Detect which cell encompasses the target text, then output its (x, y) center coordinate. 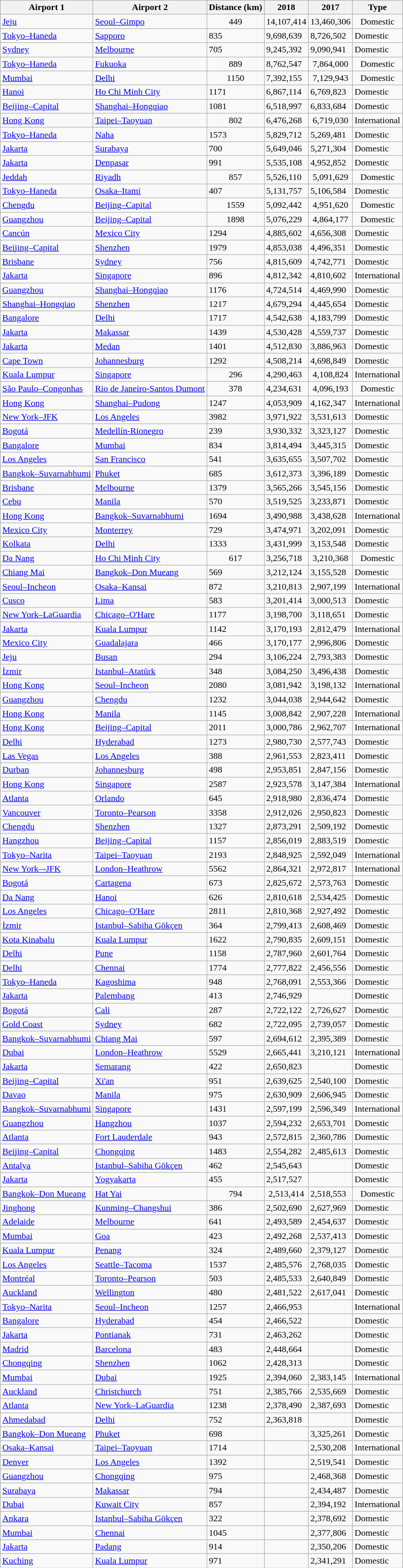
2017 (331, 7)
3,081,942 (286, 685)
3,170,177 (286, 643)
991 (235, 163)
2,799,413 (286, 925)
455 (235, 1180)
1247 (235, 403)
Distance (km) (235, 7)
2,383,145 (331, 1377)
322 (235, 1518)
597 (235, 1038)
2,493,589 (286, 1222)
1045 (235, 1533)
3,000,513 (331, 600)
Goa (150, 1236)
2,606,945 (331, 1095)
1431 (235, 1109)
2,790,835 (286, 939)
Jeddah (47, 177)
2,502,690 (286, 1208)
1979 (235, 247)
756 (235, 262)
2,597,199 (286, 1109)
2,726,627 (331, 1010)
4,234,631 (286, 388)
8,726,502 (331, 36)
2,466,953 (286, 1306)
2,950,823 (331, 812)
3,212,124 (286, 572)
9,698,639 (286, 36)
2,923,578 (286, 784)
2,428,313 (286, 1363)
2080 (235, 685)
2,448,664 (286, 1349)
4,445,654 (331, 304)
2,746,929 (286, 996)
3358 (235, 812)
3,930,332 (286, 431)
2,385,766 (286, 1391)
2,489,660 (286, 1250)
1401 (235, 346)
2,810,618 (286, 897)
2,630,909 (286, 1095)
641 (235, 1222)
5562 (235, 869)
Medellín-Rionegro (150, 431)
2,810,368 (286, 911)
617 (235, 558)
4,853,038 (286, 247)
1573 (235, 134)
São Paulo–Congonhas (47, 388)
Sapporo (150, 36)
Guadalajara (150, 643)
Wellington (150, 1292)
Denver (47, 1462)
1081 (235, 106)
Cape Town (47, 360)
2,530,208 (331, 1448)
2,823,411 (331, 756)
4,530,428 (286, 332)
1774 (235, 968)
3982 (235, 417)
5,269,481 (331, 134)
Kota Kinabalu (47, 939)
6,769,823 (331, 92)
569 (235, 572)
2,377,806 (331, 1533)
1037 (235, 1123)
1559 (235, 205)
700 (235, 148)
2,466,522 (286, 1321)
705 (235, 50)
2,962,707 (331, 728)
2,517,527 (286, 1180)
4,742,771 (331, 262)
4,656,308 (331, 233)
2,793,383 (331, 657)
2,768,035 (331, 1264)
2,953,851 (286, 770)
14,107,414 (286, 22)
2,395,389 (331, 1038)
5,131,757 (286, 191)
423 (235, 1236)
1232 (235, 699)
673 (235, 883)
Christchurch (150, 1391)
2,961,553 (286, 756)
4,469,990 (331, 290)
Shanghai–Pudong (150, 403)
2,537,413 (331, 1236)
685 (235, 473)
Ahmedabad (47, 1420)
2,927,492 (331, 911)
4,183,799 (331, 318)
Palembang (150, 996)
Cusco (47, 600)
3,496,438 (331, 671)
2,601,764 (331, 954)
2,360,786 (331, 1137)
New York–-JFK (47, 869)
Padang (150, 1547)
3,886,963 (331, 346)
3,814,494 (286, 445)
1142 (235, 629)
3,000,786 (286, 728)
1217 (235, 304)
Pontianak (150, 1335)
3,431,999 (286, 544)
1622 (235, 939)
2,387,693 (331, 1405)
324 (235, 1250)
2,513,414 (286, 1194)
4,724,514 (286, 290)
4,508,214 (286, 360)
Riyadh (150, 177)
4,108,824 (331, 374)
Penang (150, 1250)
951 (235, 1081)
729 (235, 530)
3,201,414 (286, 600)
698 (235, 1434)
Airport 1 (47, 7)
4,810,602 (331, 276)
2,639,625 (286, 1081)
3,490,988 (286, 516)
3,325,261 (331, 1434)
3,155,528 (331, 572)
Gold Coast (47, 1024)
2,485,576 (286, 1264)
Cancún (47, 233)
Semarang (150, 1066)
Naha (150, 134)
1694 (235, 516)
3,210,121 (331, 1052)
4,096,193 (331, 388)
2,592,049 (331, 854)
480 (235, 1292)
2,394,060 (286, 1377)
294 (235, 657)
2,864,321 (286, 869)
2,481,522 (286, 1292)
2,856,019 (286, 840)
6,518,997 (286, 106)
5,091,629 (331, 177)
3,438,628 (331, 516)
570 (235, 502)
2,378,490 (286, 1405)
Seattle–Tacoma (150, 1264)
Kuwait City (150, 1504)
2,918,980 (286, 798)
3,519,525 (286, 502)
2,463,262 (286, 1335)
4,542,638 (286, 318)
Istanbul–Atatürk (150, 671)
4,290,463 (286, 374)
Kuching (47, 1561)
2,608,469 (331, 925)
802 (235, 120)
Las Vegas (47, 756)
2,665,441 (286, 1052)
3,565,266 (286, 488)
1333 (235, 544)
2,485,533 (286, 1278)
2,378,692 (331, 1518)
3,545,156 (331, 488)
2,594,232 (286, 1123)
2,627,969 (331, 1208)
3,531,613 (331, 417)
462 (235, 1165)
3,084,250 (286, 671)
3,153,548 (331, 544)
Yogyakarta (150, 1180)
2,739,057 (331, 1024)
6,476,268 (286, 120)
Fort Lauderdale (150, 1137)
3,210,368 (331, 558)
Madrid (47, 1349)
682 (235, 1024)
1238 (235, 1405)
Seoul–Gimpo (150, 22)
2,907,228 (331, 714)
4,885,602 (286, 233)
7,392,155 (286, 78)
498 (235, 770)
9,090,941 (331, 50)
1273 (235, 742)
407 (235, 191)
2,847,156 (331, 770)
3,210,813 (286, 586)
239 (235, 431)
3,233,871 (331, 502)
971 (235, 1561)
296 (235, 374)
948 (235, 982)
2,980,730 (286, 742)
2,553,366 (331, 982)
2,883,519 (331, 840)
5,076,229 (286, 219)
Osaka–Itami (150, 191)
Barcelona (150, 1349)
386 (235, 1208)
2,518,553 (331, 1194)
1176 (235, 290)
3,202,091 (331, 530)
3,396,189 (331, 473)
413 (235, 996)
2,341,291 (331, 1561)
Lima (150, 600)
449 (235, 22)
Hat Yai (150, 1194)
Busan (150, 657)
896 (235, 276)
2,944,642 (331, 699)
483 (235, 1349)
Kagoshima (150, 982)
2,722,095 (286, 1024)
1925 (235, 1377)
9,245,392 (286, 50)
2,653,701 (331, 1123)
943 (235, 1137)
2,540,100 (331, 1081)
2,394,192 (331, 1504)
2,534,425 (331, 897)
4,053,909 (286, 403)
1537 (235, 1264)
914 (235, 1547)
5,649,046 (286, 148)
3,118,651 (331, 614)
4,812,342 (286, 276)
889 (235, 64)
Vancouver (47, 812)
541 (235, 459)
5,092,442 (286, 205)
645 (235, 798)
4,952,852 (331, 163)
Monterrey (150, 530)
348 (235, 671)
2,873,291 (286, 826)
3,507,702 (331, 459)
3,147,384 (331, 784)
Antalya (47, 1165)
3,198,700 (286, 614)
Type (377, 7)
2,519,541 (331, 1462)
3,971,922 (286, 417)
2,577,743 (331, 742)
2193 (235, 854)
2,572,815 (286, 1137)
4,559,737 (331, 332)
5,106,584 (331, 191)
5,829,712 (286, 134)
2,650,823 (286, 1066)
2,535,669 (331, 1391)
Medan (150, 346)
4,162,347 (331, 403)
2,768,091 (286, 982)
7,129,943 (331, 78)
Jinghong (47, 1208)
3,474,971 (286, 530)
2811 (235, 911)
3,635,655 (286, 459)
2,434,487 (331, 1490)
2,609,151 (331, 939)
2,787,960 (286, 954)
Kunming–Changshui (150, 1208)
7,864,000 (331, 64)
4,864,177 (331, 219)
2,694,612 (286, 1038)
4,496,351 (331, 247)
2,617,041 (331, 1292)
752 (235, 1420)
834 (235, 445)
2,825,672 (286, 883)
4,815,609 (286, 262)
Durban (47, 770)
583 (235, 600)
2018 (286, 7)
3,198,132 (331, 685)
Davao (47, 1095)
626 (235, 897)
287 (235, 1010)
378 (235, 388)
3,612,373 (286, 473)
San Francisco (150, 459)
3,323,127 (331, 431)
Cartagena (150, 883)
2,456,556 (331, 968)
5,526,110 (286, 177)
Rio de Janeiro-Santos Dumont (150, 388)
2,509,192 (331, 826)
Xi'an (150, 1081)
731 (235, 1335)
2,545,643 (286, 1165)
2,379,127 (331, 1250)
5,271,304 (331, 148)
1898 (235, 219)
1158 (235, 954)
1392 (235, 1462)
13,460,306 (331, 22)
2,554,282 (286, 1151)
1292 (235, 360)
2,492,268 (286, 1236)
1257 (235, 1306)
4,679,294 (286, 304)
1177 (235, 614)
Kolkata (47, 544)
2,722,122 (286, 1010)
3,170,193 (286, 629)
3,044,038 (286, 699)
3,008,842 (286, 714)
2,907,199 (331, 586)
2,468,368 (331, 1476)
2,454,637 (331, 1222)
Cebu (47, 502)
3,445,315 (331, 445)
3,256,718 (286, 558)
2011 (235, 728)
Cali (150, 1010)
422 (235, 1066)
8,762,547 (286, 64)
6,867,114 (286, 92)
1150 (235, 78)
1379 (235, 488)
2,485,613 (331, 1151)
1294 (235, 233)
2,350,206 (331, 1547)
2,363,818 (286, 1420)
835 (235, 36)
503 (235, 1278)
2,972,817 (331, 869)
872 (235, 586)
2,912,026 (286, 812)
Denpasar (150, 163)
Montréal (47, 1278)
4,951,620 (331, 205)
1714 (235, 1448)
6,719,030 (331, 120)
364 (235, 925)
2,848,925 (286, 854)
2,573,763 (331, 883)
1717 (235, 318)
Ankara (47, 1518)
2587 (235, 784)
3,106,224 (286, 657)
1483 (235, 1151)
2,596,349 (331, 1109)
4,512,830 (286, 346)
5,535,108 (286, 163)
Orlando (150, 798)
454 (235, 1321)
1171 (235, 92)
Fukuoka (150, 64)
Adelaide (47, 1222)
2,640,849 (331, 1278)
466 (235, 643)
2,777,822 (286, 968)
388 (235, 756)
1062 (235, 1363)
1157 (235, 840)
2,996,806 (331, 643)
6,833,684 (331, 106)
2,812,479 (331, 629)
4,698,849 (331, 360)
1439 (235, 332)
2,836,474 (331, 798)
751 (235, 1391)
1145 (235, 714)
New York–JFK (47, 417)
1327 (235, 826)
5529 (235, 1052)
Airport 2 (150, 7)
Pune (150, 954)
